Scan for the cell matching the given text and deliver its (X, Y) coordinate at center. 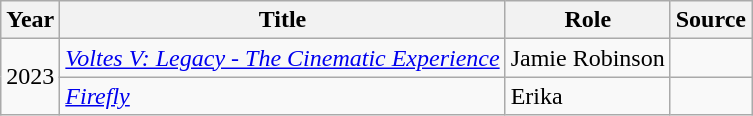
Jamie Robinson (588, 58)
Title (282, 20)
Source (710, 20)
Role (588, 20)
2023 (30, 77)
Erika (588, 96)
Voltes V: Legacy - The Cinematic Experience (282, 58)
Year (30, 20)
Firefly (282, 96)
